From the cell containing the given text, extract its center point as (x, y) coordinate. 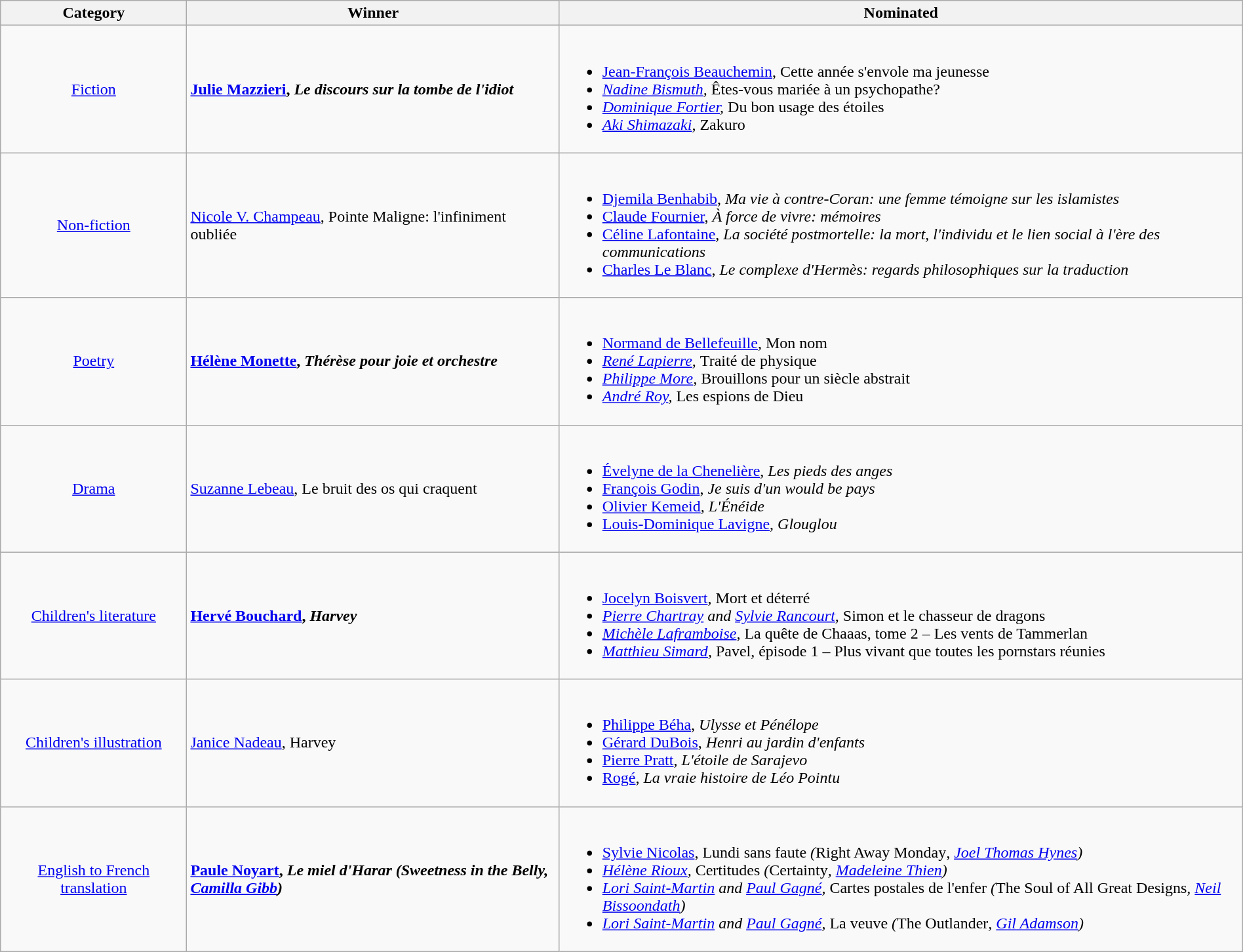
Paule Noyart, Le miel d'Harar (Sweetness in the Belly, Camilla Gibb) (373, 879)
Hélène Monette, Thérèse pour joie et orchestre (373, 361)
Julie Mazzieri, Le discours sur la tombe de l'idiot (373, 89)
English to French translation (94, 879)
Normand de Bellefeuille, Mon nomRené Lapierre, Traité de physiquePhilippe More, Brouillons pour un siècle abstraitAndré Roy, Les espions de Dieu (901, 361)
Nicole V. Champeau, Pointe Maligne: l'infiniment oubliée (373, 226)
Nominated (901, 13)
Category (94, 13)
Poetry (94, 361)
Drama (94, 488)
Children's literature (94, 616)
Non-fiction (94, 226)
Philippe Béha, Ulysse et PénélopeGérard DuBois, Henri au jardin d'enfantsPierre Pratt, L'étoile de SarajevoRogé, La vraie histoire de Léo Pointu (901, 743)
Hervé Bouchard, Harvey (373, 616)
Fiction (94, 89)
Children's illustration (94, 743)
Évelyne de la Chenelière, Les pieds des angesFrançois Godin, Je suis d'un would be paysOlivier Kemeid, L'ÉnéideLouis-Dominique Lavigne, Glouglou (901, 488)
Winner (373, 13)
Janice Nadeau, Harvey (373, 743)
Suzanne Lebeau, Le bruit des os qui craquent (373, 488)
